From the cell containing the given text, extract its center point as (X, Y) coordinate. 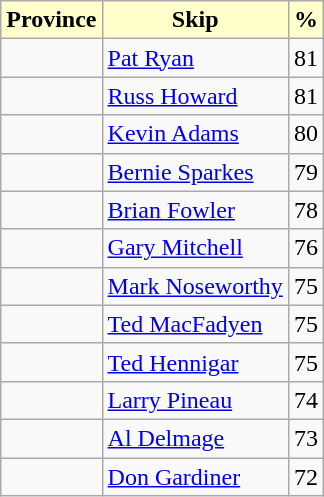
% (306, 20)
Skip (195, 20)
Pat Ryan (195, 58)
Russ Howard (195, 96)
Al Delmage (195, 438)
78 (306, 210)
Kevin Adams (195, 134)
Ted Hennigar (195, 362)
Province (52, 20)
Bernie Sparkes (195, 172)
Don Gardiner (195, 477)
Gary Mitchell (195, 248)
73 (306, 438)
79 (306, 172)
Larry Pineau (195, 400)
74 (306, 400)
Mark Noseworthy (195, 286)
76 (306, 248)
72 (306, 477)
Brian Fowler (195, 210)
80 (306, 134)
Ted MacFadyen (195, 324)
